Extract the (x, y) coordinate from the center of the cell holding the provided text.  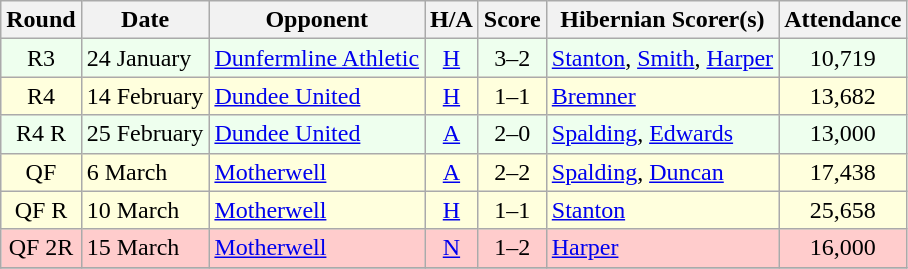
Spalding, Edwards (662, 134)
6 March (145, 172)
16,000 (843, 248)
25,658 (843, 210)
Spalding, Duncan (662, 172)
14 February (145, 96)
Attendance (843, 20)
13,682 (843, 96)
QF 2R (41, 248)
15 March (145, 248)
Bremner (662, 96)
10,719 (843, 58)
2–2 (512, 172)
N (452, 248)
10 March (145, 210)
1–2 (512, 248)
QF R (41, 210)
Round (41, 20)
Opponent (317, 20)
24 January (145, 58)
R3 (41, 58)
R4 R (41, 134)
3–2 (512, 58)
2–0 (512, 134)
R4 (41, 96)
13,000 (843, 134)
Date (145, 20)
Dunfermline Athletic (317, 58)
QF (41, 172)
25 February (145, 134)
Hibernian Scorer(s) (662, 20)
Harper (662, 248)
17,438 (843, 172)
Stanton (662, 210)
H/A (452, 20)
Score (512, 20)
Stanton, Smith, Harper (662, 58)
